Return [X, Y] of the center of cell containing provided text 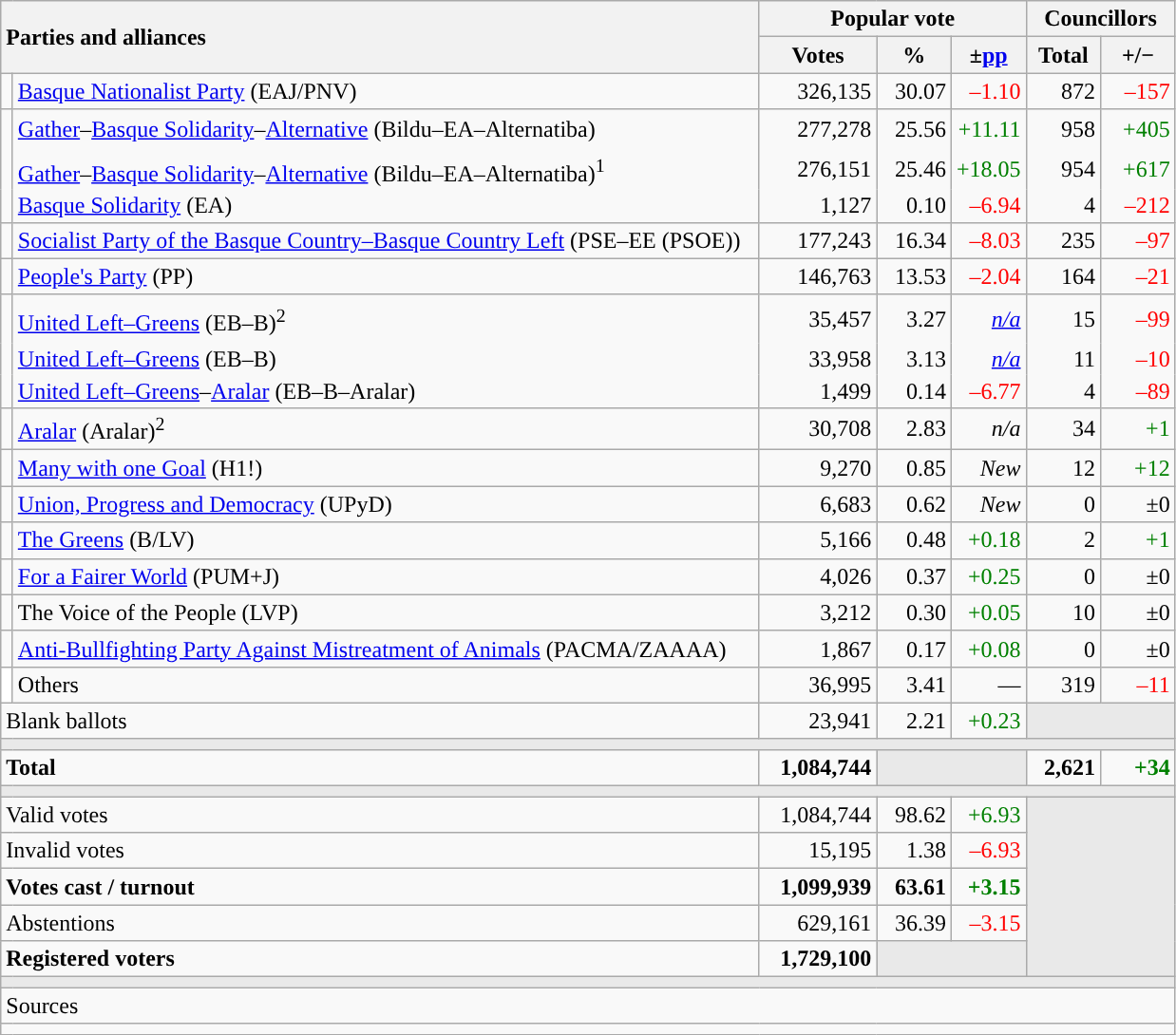
0.37 [914, 576]
954 [1064, 170]
+3.15 [988, 887]
Sources [588, 1006]
+0.18 [988, 540]
9,270 [818, 468]
0.14 [914, 391]
–3.15 [988, 923]
872 [1064, 91]
25.56 [914, 129]
2.83 [914, 429]
–97 [1138, 240]
±pp [988, 55]
+6.93 [988, 815]
+0.25 [988, 576]
+12 [1138, 468]
Union, Progress and Democracy (UPyD) [386, 504]
Votes cast / turnout [380, 887]
11 [1064, 360]
277,278 [818, 129]
–157 [1138, 91]
13.53 [914, 276]
1,099,939 [818, 887]
+0.23 [988, 721]
1,729,100 [818, 959]
— [988, 685]
+/− [1138, 55]
–2.04 [988, 276]
Valid votes [380, 815]
36,995 [818, 685]
4,026 [818, 576]
0.10 [914, 206]
Anti-Bullfighting Party Against Mistreatment of Animals (PACMA/ZAAAA) [386, 649]
2 [1064, 540]
Councillors [1100, 19]
The Voice of the People (LVP) [386, 612]
319 [1064, 685]
–6.93 [988, 851]
15,195 [818, 851]
34 [1064, 429]
United Left–Greens (EB–B) [386, 360]
Many with one Goal (H1!) [386, 468]
–1.10 [988, 91]
–212 [1138, 206]
–89 [1138, 391]
% [914, 55]
Registered voters [380, 959]
Gather–Basque Solidarity–Alternative (Bildu–EA–Alternatiba)1 [386, 170]
–10 [1138, 360]
177,243 [818, 240]
30.07 [914, 91]
15 [1064, 319]
+18.05 [988, 170]
36.39 [914, 923]
98.62 [914, 815]
United Left–Greens (EB–B)2 [386, 319]
3.13 [914, 360]
164 [1064, 276]
The Greens (B/LV) [386, 540]
Aralar (Aralar)2 [386, 429]
People's Party (PP) [386, 276]
+405 [1138, 129]
Invalid votes [380, 851]
For a Fairer World (PUM+J) [386, 576]
2.21 [914, 721]
Basque Nationalist Party (EAJ/PNV) [386, 91]
Parties and alliances [380, 37]
Basque Solidarity (EA) [386, 206]
Socialist Party of the Basque Country–Basque Country Left (PSE–EE (PSOE)) [386, 240]
1.38 [914, 851]
146,763 [818, 276]
0.17 [914, 649]
–8.03 [988, 240]
276,151 [818, 170]
35,457 [818, 319]
5,166 [818, 540]
0.48 [914, 540]
Abstentions [380, 923]
+0.05 [988, 612]
0.85 [914, 468]
23,941 [818, 721]
Blank ballots [380, 721]
United Left–Greens–Aralar (EB–B–Aralar) [386, 391]
0.30 [914, 612]
25.46 [914, 170]
1,867 [818, 649]
3.41 [914, 685]
–99 [1138, 319]
6,683 [818, 504]
Votes [818, 55]
629,161 [818, 923]
–6.94 [988, 206]
+34 [1138, 768]
16.34 [914, 240]
326,135 [818, 91]
–11 [1138, 685]
10 [1064, 612]
30,708 [818, 429]
–21 [1138, 276]
–6.77 [988, 391]
33,958 [818, 360]
1,499 [818, 391]
3,212 [818, 612]
2,621 [1064, 768]
1,127 [818, 206]
235 [1064, 240]
+617 [1138, 170]
12 [1064, 468]
958 [1064, 129]
63.61 [914, 887]
Others [386, 685]
3.27 [914, 319]
Gather–Basque Solidarity–Alternative (Bildu–EA–Alternatiba) [386, 129]
+0.08 [988, 649]
0.62 [914, 504]
Popular vote [893, 19]
+11.11 [988, 129]
